Return [x, y] of the center of cell containing provided text 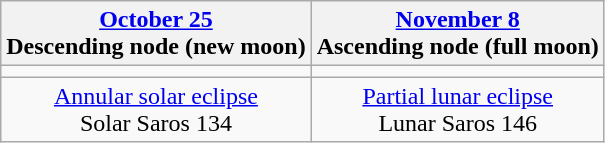
November 8Ascending node (full moon) [458, 34]
October 25Descending node (new moon) [156, 34]
Partial lunar eclipseLunar Saros 146 [458, 110]
Annular solar eclipseSolar Saros 134 [156, 110]
